Search for the cell housing the specified text and yield its [X, Y] center coordinate. 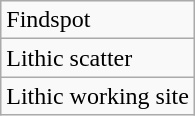
Lithic working site [98, 96]
Lithic scatter [98, 58]
Findspot [98, 20]
